Pinpoint the cell where the given text exists, returning its [X, Y] midpoint coordinate. 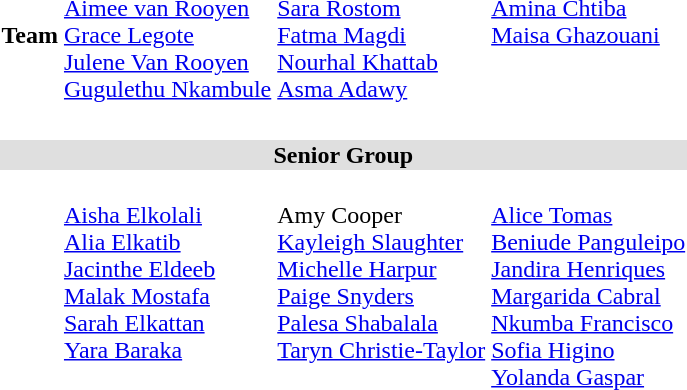
Senior Group [344, 155]
